Search for the cell housing the specified text and yield its [x, y] center coordinate. 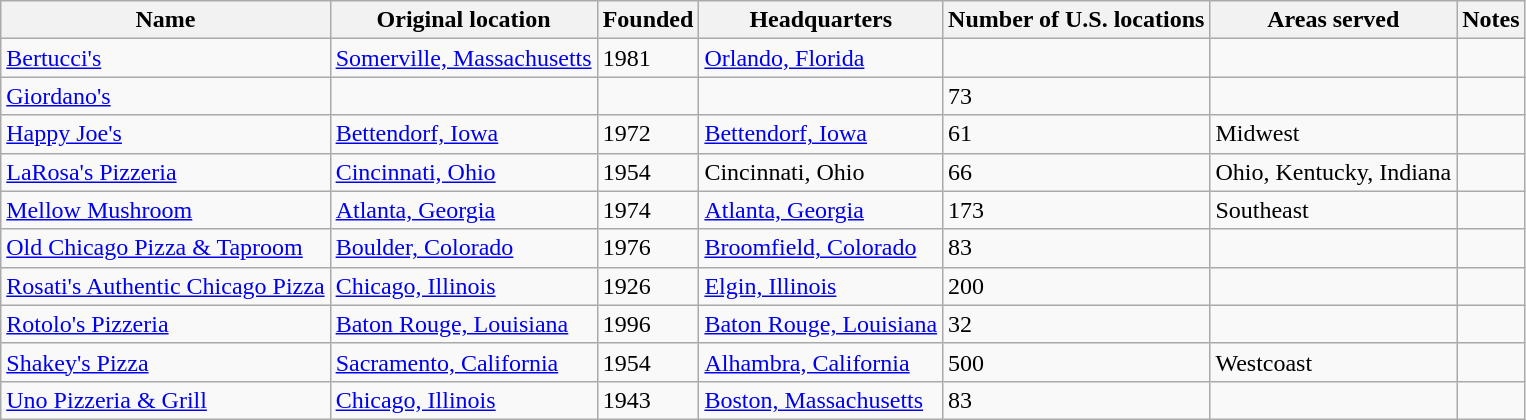
Rotolo's Pizzeria [166, 324]
Midwest [1334, 134]
66 [1076, 172]
Bertucci's [166, 58]
Headquarters [821, 20]
Westcoast [1334, 362]
Happy Joe's [166, 134]
200 [1076, 286]
Sacramento, California [464, 362]
Name [166, 20]
Boston, Massachusetts [821, 400]
Ohio, Kentucky, Indiana [1334, 172]
Giordano's [166, 96]
1943 [648, 400]
Orlando, Florida [821, 58]
LaRosa's Pizzeria [166, 172]
Southeast [1334, 210]
Mellow Mushroom [166, 210]
Elgin, Illinois [821, 286]
1972 [648, 134]
Somerville, Massachusetts [464, 58]
1996 [648, 324]
Founded [648, 20]
Shakey's Pizza [166, 362]
1926 [648, 286]
Old Chicago Pizza & Taproom [166, 248]
Alhambra, California [821, 362]
73 [1076, 96]
Number of U.S. locations [1076, 20]
Notes [1491, 20]
Rosati's Authentic Chicago Pizza [166, 286]
Original location [464, 20]
Areas served [1334, 20]
61 [1076, 134]
Uno Pizzeria & Grill [166, 400]
Broomfield, Colorado [821, 248]
1976 [648, 248]
500 [1076, 362]
1981 [648, 58]
32 [1076, 324]
Boulder, Colorado [464, 248]
173 [1076, 210]
1974 [648, 210]
